Output the [x, y] coordinate of the center of the cell containing the given text.  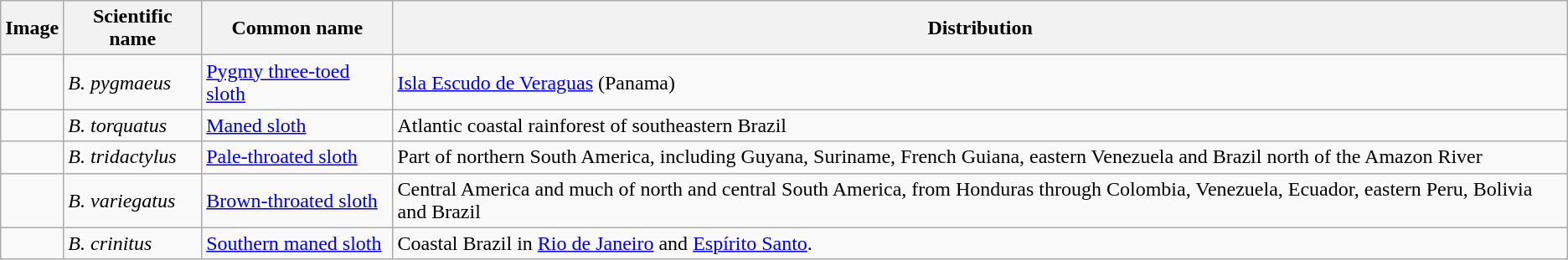
Maned sloth [297, 125]
Atlantic coastal rainforest of southeastern Brazil [980, 125]
Common name [297, 28]
Brown-throated sloth [297, 201]
B. tridactylus [132, 157]
B. pygmaeus [132, 82]
Image [32, 28]
Scientific name [132, 28]
Distribution [980, 28]
Pale-throated sloth [297, 157]
B. torquatus [132, 125]
Isla Escudo de Veraguas (Panama) [980, 82]
B. crinitus [132, 243]
B. variegatus [132, 201]
Central America and much of north and central South America, from Honduras through Colombia, Venezuela, Ecuador, eastern Peru, Bolivia and Brazil [980, 201]
Southern maned sloth [297, 243]
Part of northern South America, including Guyana, Suriname, French Guiana, eastern Venezuela and Brazil north of the Amazon River [980, 157]
Pygmy three-toed sloth [297, 82]
Coastal Brazil in Rio de Janeiro and Espírito Santo. [980, 243]
